Capture the cell that displays the provided text and extract its [X, Y] central coordinate. 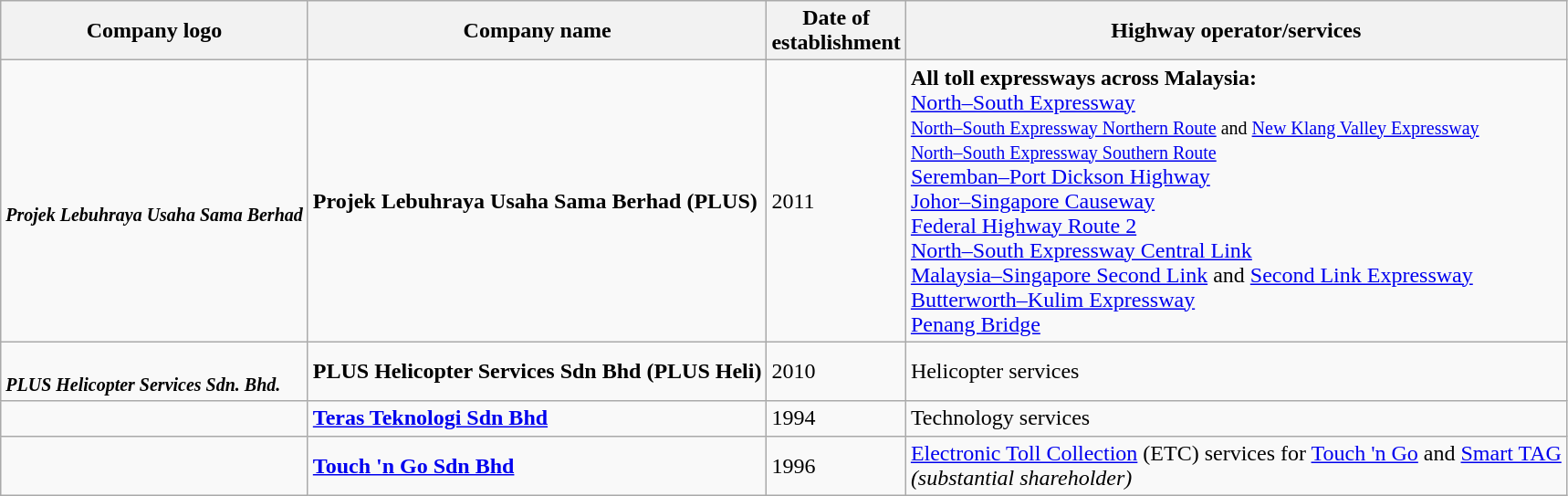
Highway operator/services [1236, 31]
Projek Lebuhraya Usaha Sama Berhad [155, 201]
Projek Lebuhraya Usaha Sama Berhad (PLUS) [537, 201]
Technology services [1236, 418]
Company logo [155, 31]
2010 [836, 371]
PLUS Helicopter Services Sdn. Bhd. [155, 371]
Date ofestablishment [836, 31]
Electronic Toll Collection (ETC) services for Touch 'n Go and Smart TAG(substantial shareholder) [1236, 466]
Company name [537, 31]
2011 [836, 201]
Teras Teknologi Sdn Bhd [537, 418]
Touch 'n Go Sdn Bhd [537, 466]
Helicopter services [1236, 371]
1994 [836, 418]
PLUS Helicopter Services Sdn Bhd (PLUS Heli) [537, 371]
1996 [836, 466]
